Detect which cell encompasses the target text, then output its (X, Y) center coordinate. 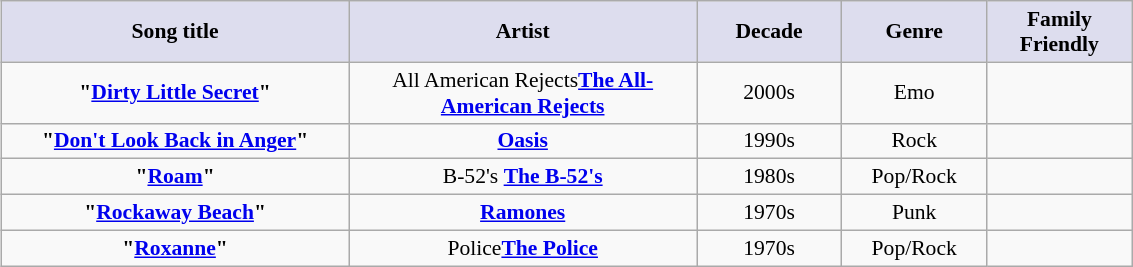
PoliceThe Police (523, 248)
"Roxanne" (175, 248)
2000s (768, 92)
Emo (914, 92)
All American RejectsThe All-American Rejects (523, 92)
"Dirty Little Secret" (175, 92)
Song title (175, 32)
"Don't Look Back in Anger" (175, 141)
Genre (914, 32)
Family Friendly (1060, 32)
Decade (768, 32)
Oasis (523, 141)
Rock (914, 141)
1990s (768, 141)
1980s (768, 177)
B-52's The B-52's (523, 177)
Artist (523, 32)
Ramones (523, 212)
"Rockaway Beach" (175, 212)
"Roam" (175, 177)
Punk (914, 212)
